Extract the (x, y) coordinate from the center of the cell holding the provided text.  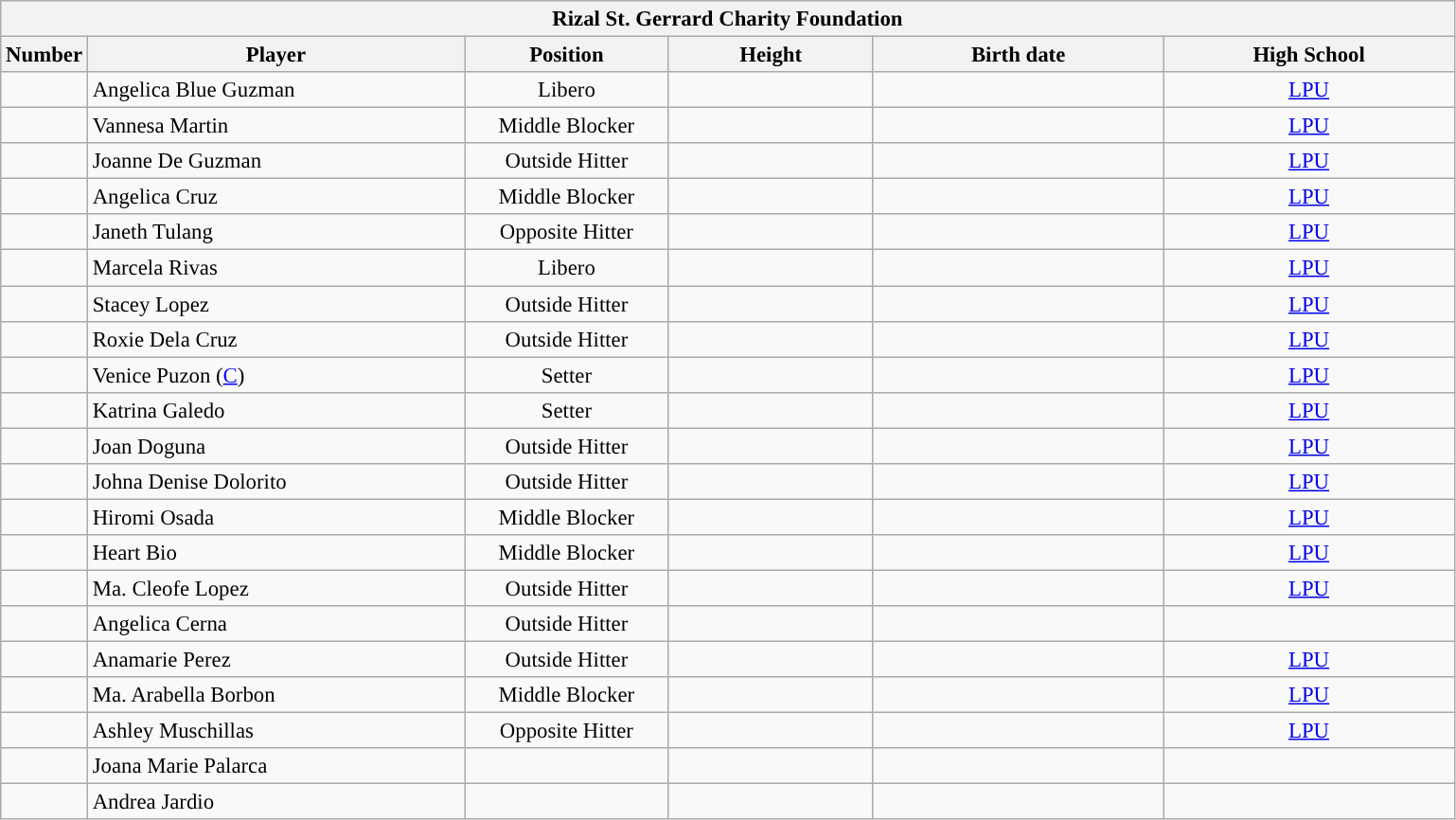
High School (1308, 55)
Number (44, 55)
Height (771, 55)
Katrina Galedo (275, 410)
Johna Denise Dolorito (275, 482)
Andrea Jardio (275, 802)
Player (275, 55)
Hiromi Osada (275, 517)
Position (567, 55)
Venice Puzon (C) (275, 375)
Birth date (1019, 55)
Heart Bio (275, 553)
Rizal St. Gerrard Charity Foundation (727, 19)
Marcela Rivas (275, 268)
Ashley Muschillas (275, 731)
Joan Doguna (275, 446)
Angelica Blue Guzman (275, 90)
Joana Marie Palarca (275, 766)
Ma. Cleofe Lopez (275, 588)
Anamarie Perez (275, 660)
Angelica Cerna (275, 624)
Ma. Arabella Borbon (275, 695)
Angelica Cruz (275, 197)
Joanne De Guzman (275, 161)
Janeth Tulang (275, 232)
Vannesa Martin (275, 126)
Stacey Lopez (275, 304)
Roxie Dela Cruz (275, 339)
